From the cell containing the given text, extract its center point as (X, Y) coordinate. 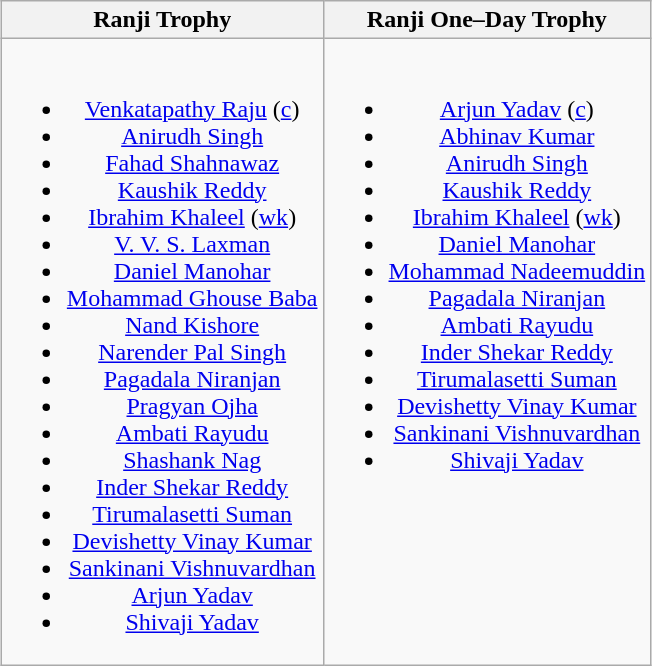
Ranji One–Day Trophy (487, 20)
Ranji Trophy (162, 20)
